Capture the cell that displays the provided text and extract its [X, Y] central coordinate. 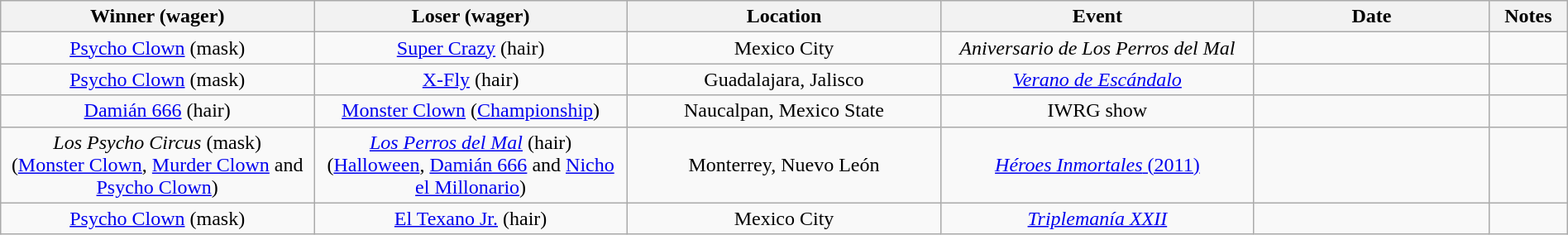
El Texano Jr. (hair) [471, 218]
Winner (wager) [157, 17]
Verano de Escándalo [1097, 79]
Los Perros del Mal (hair)(Halloween, Damián 666 and Nicho el Millonario) [471, 165]
Event [1097, 17]
Triplemanía XXII [1097, 218]
Monster Clown (Championship) [471, 111]
Super Crazy (hair) [471, 48]
Date [1371, 17]
Monterrey, Nuevo León [784, 165]
Damián 666 (hair) [157, 111]
Naucalpan, Mexico State [784, 111]
Loser (wager) [471, 17]
Location [784, 17]
IWRG show [1097, 111]
Guadalajara, Jalisco [784, 79]
Los Psycho Circus (mask)(Monster Clown, Murder Clown and Psycho Clown) [157, 165]
Notes [1528, 17]
Aniversario de Los Perros del Mal [1097, 48]
Héroes Inmortales (2011) [1097, 165]
X-Fly (hair) [471, 79]
